From the cell containing the given text, extract its center point as (x, y) coordinate. 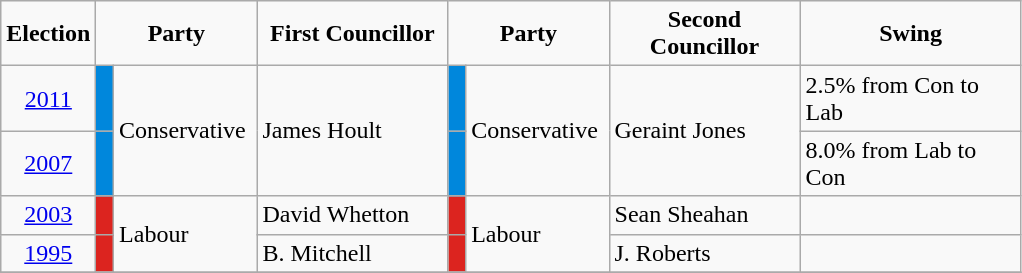
8.0% from Lab to Con (910, 164)
Geraint Jones (704, 131)
2003 (48, 215)
Swing (910, 34)
1995 (48, 253)
2007 (48, 164)
Sean Sheahan (704, 215)
First Councillor (352, 34)
James Hoult (352, 131)
Second Councillor (704, 34)
2.5% from Con to Lab (910, 98)
Election (48, 34)
J. Roberts (704, 253)
B. Mitchell (352, 253)
David Whetton (352, 215)
2011 (48, 98)
